Find where the given text appears and provide that cell's center as [X, Y] coordinate. 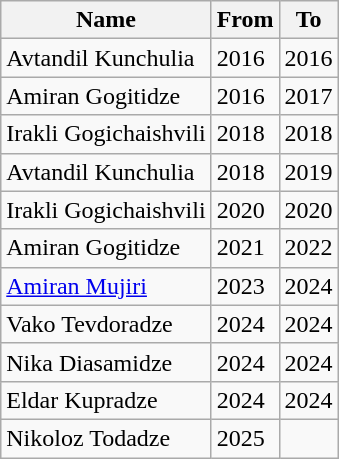
From [245, 20]
2021 [245, 248]
To [308, 20]
2023 [245, 286]
2022 [308, 248]
2017 [308, 96]
Amiran Mujiri [106, 286]
Eldar Kupradze [106, 400]
Nika Diasamidze [106, 362]
Name [106, 20]
Nikoloz Todadze [106, 438]
2025 [245, 438]
Vako Tevdoradze [106, 324]
2019 [308, 172]
